From the cell containing the given text, extract its center point as (x, y) coordinate. 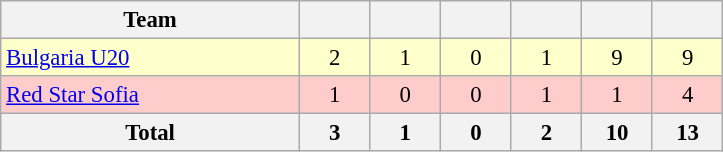
13 (688, 133)
Team (150, 20)
Bulgaria U20 (150, 58)
4 (688, 95)
Red Star Sofia (150, 95)
3 (334, 133)
10 (618, 133)
Total (150, 133)
